Capture the cell that displays the provided text and extract its (X, Y) central coordinate. 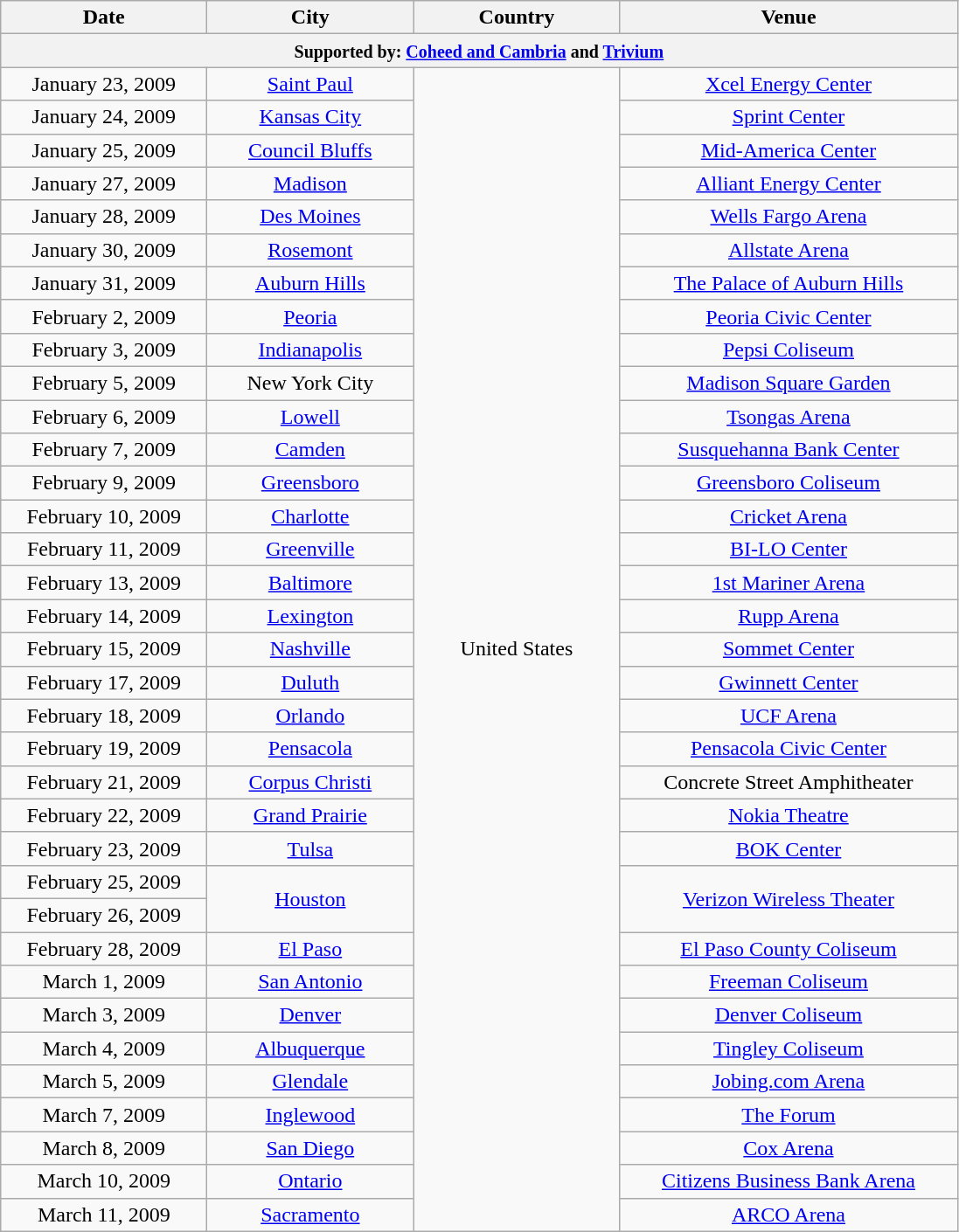
Indianapolis (310, 350)
Greensboro (310, 483)
January 24, 2009 (104, 117)
ARCO Arena (789, 1215)
March 4, 2009 (104, 1049)
Tulsa (310, 848)
February 17, 2009 (104, 682)
Grand Prairie (310, 815)
Jobing.com Arena (789, 1082)
February 19, 2009 (104, 749)
January 31, 2009 (104, 283)
Tsongas Arena (789, 417)
The Forum (789, 1115)
Glendale (310, 1082)
Saint Paul (310, 84)
Rupp Arena (789, 616)
BOK Center (789, 848)
January 28, 2009 (104, 217)
March 3, 2009 (104, 1015)
Tingley Coliseum (789, 1049)
February 18, 2009 (104, 716)
Kansas City (310, 117)
March 10, 2009 (104, 1181)
February 6, 2009 (104, 417)
Mid-America Center (789, 150)
United States (517, 649)
Houston (310, 898)
February 21, 2009 (104, 782)
Gwinnett Center (789, 682)
Corpus Christi (310, 782)
January 30, 2009 (104, 250)
Lexington (310, 616)
February 14, 2009 (104, 616)
Inglewood (310, 1115)
Pepsi Coliseum (789, 350)
Rosemont (310, 250)
Citizens Business Bank Arena (789, 1181)
City (310, 17)
Albuquerque (310, 1049)
1st Mariner Arena (789, 583)
February 23, 2009 (104, 848)
Nashville (310, 649)
UCF Arena (789, 716)
January 23, 2009 (104, 84)
February 13, 2009 (104, 583)
Baltimore (310, 583)
March 8, 2009 (104, 1148)
Concrete Street Amphitheater (789, 782)
February 3, 2009 (104, 350)
Nokia Theatre (789, 815)
Date (104, 17)
February 7, 2009 (104, 450)
Greenville (310, 550)
Charlotte (310, 516)
El Paso (310, 948)
Peoria Civic Center (789, 316)
January 25, 2009 (104, 150)
Pensacola (310, 749)
Lowell (310, 417)
Sommet Center (789, 649)
Verizon Wireless Theater (789, 898)
Council Bluffs (310, 150)
February 5, 2009 (104, 383)
February 26, 2009 (104, 915)
El Paso County Coliseum (789, 948)
San Antonio (310, 982)
Auburn Hills (310, 283)
Madison Square Garden (789, 383)
Allstate Arena (789, 250)
February 25, 2009 (104, 882)
Ontario (310, 1181)
Susquehanna Bank Center (789, 450)
Camden (310, 450)
Venue (789, 17)
Supported by: Coheed and Cambria and Trivium (479, 51)
Denver Coliseum (789, 1015)
Sacramento (310, 1215)
Country (517, 17)
March 7, 2009 (104, 1115)
BI-LO Center (789, 550)
February 2, 2009 (104, 316)
March 5, 2009 (104, 1082)
Xcel Energy Center (789, 84)
Peoria (310, 316)
Freeman Coliseum (789, 982)
Wells Fargo Arena (789, 217)
Madison (310, 183)
March 1, 2009 (104, 982)
Cricket Arena (789, 516)
Denver (310, 1015)
Des Moines (310, 217)
Cox Arena (789, 1148)
Greensboro Coliseum (789, 483)
February 22, 2009 (104, 815)
Alliant Energy Center (789, 183)
February 10, 2009 (104, 516)
February 11, 2009 (104, 550)
Orlando (310, 716)
February 9, 2009 (104, 483)
Duluth (310, 682)
February 28, 2009 (104, 948)
The Palace of Auburn Hills (789, 283)
February 15, 2009 (104, 649)
Pensacola Civic Center (789, 749)
March 11, 2009 (104, 1215)
New York City (310, 383)
San Diego (310, 1148)
January 27, 2009 (104, 183)
Sprint Center (789, 117)
